Scan for the cell matching the given text and deliver its [x, y] coordinate at center. 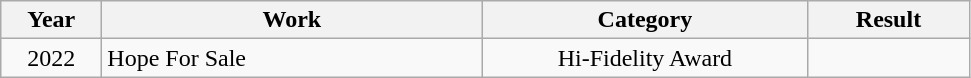
2022 [52, 58]
Hi-Fidelity Award [645, 58]
Result [888, 20]
Hope For Sale [292, 58]
Category [645, 20]
Year [52, 20]
Work [292, 20]
